Extract the (x, y) coordinate from the center of the cell holding the provided text.  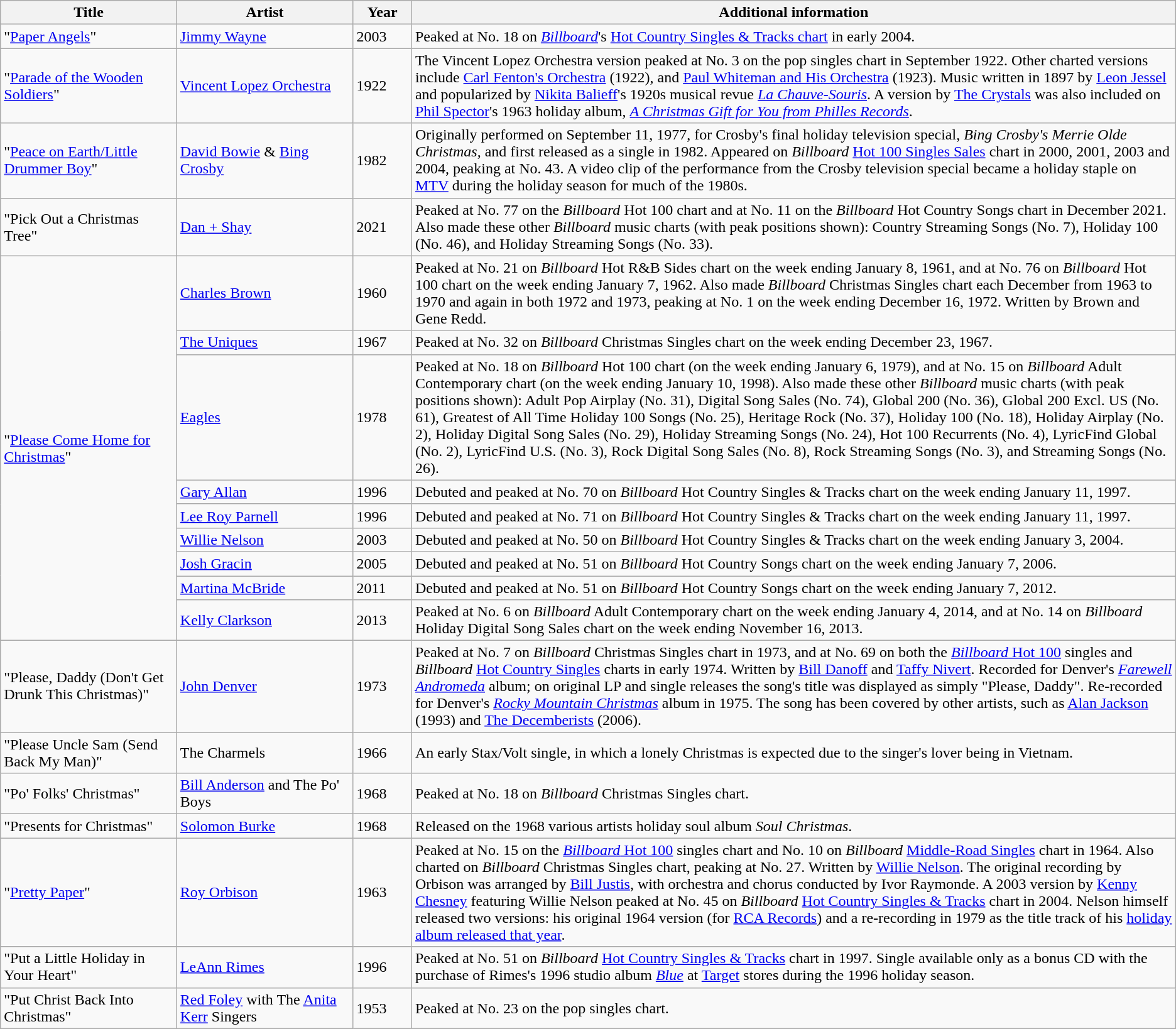
"Presents for Christmas" (89, 826)
Debuted and peaked at No. 70 on Billboard Hot Country Singles & Tracks chart on the week ending January 11, 1997. (793, 492)
Released on the 1968 various artists holiday soul album Soul Christmas. (793, 826)
Martina McBride (265, 587)
"Peace on Earth/Little Drummer Boy" (89, 161)
"Please, Daddy (Don't Get Drunk This Christmas)" (89, 687)
Peaked at No. 18 on Billboard's Hot Country Singles & Tracks chart in early 2004. (793, 36)
"Pretty Paper" (89, 892)
"Put Christ Back Into Christmas" (89, 1008)
"Paper Angels" (89, 36)
Additional information (793, 13)
Debuted and peaked at No. 71 on Billboard Hot Country Singles & Tracks chart on the week ending January 11, 1997. (793, 516)
Red Foley with The Anita Kerr Singers (265, 1008)
Eagles (265, 417)
Lee Roy Parnell (265, 516)
1966 (383, 753)
Debuted and peaked at No. 51 on Billboard Hot Country Songs chart on the week ending January 7, 2006. (793, 563)
Willie Nelson (265, 540)
"Pick Out a Christmas Tree" (89, 227)
1973 (383, 687)
Artist (265, 13)
"Please Come Home for Christmas" (89, 449)
Kelly Clarkson (265, 621)
"Please Uncle Sam (Send Back My Man)" (89, 753)
Bill Anderson and The Po' Boys (265, 794)
2021 (383, 227)
1960 (383, 293)
Year (383, 13)
1963 (383, 892)
Charles Brown (265, 293)
Jimmy Wayne (265, 36)
1978 (383, 417)
Roy Orbison (265, 892)
The Charmels (265, 753)
2005 (383, 563)
Debuted and peaked at No. 51 on Billboard Hot Country Songs chart on the week ending January 7, 2012. (793, 587)
David Bowie & Bing Crosby (265, 161)
John Denver (265, 687)
Peaked at No. 32 on Billboard Christmas Singles chart on the week ending December 23, 1967. (793, 342)
2013 (383, 621)
1982 (383, 161)
1953 (383, 1008)
LeAnn Rimes (265, 967)
1922 (383, 85)
"Po' Folks' Christmas" (89, 794)
Solomon Burke (265, 826)
Vincent Lopez Orchestra (265, 85)
The Uniques (265, 342)
2011 (383, 587)
Peaked at No. 18 on Billboard Christmas Singles chart. (793, 794)
1967 (383, 342)
Josh Gracin (265, 563)
"Put a Little Holiday in Your Heart" (89, 967)
An early Stax/Volt single, in which a lonely Christmas is expected due to the singer's lover being in Vietnam. (793, 753)
"Parade of the Wooden Soldiers" (89, 85)
Dan + Shay (265, 227)
Peaked at No. 23 on the pop singles chart. (793, 1008)
Title (89, 13)
Gary Allan (265, 492)
Debuted and peaked at No. 50 on Billboard Hot Country Singles & Tracks chart on the week ending January 3, 2004. (793, 540)
